Capture the cell that displays the provided text and extract its (X, Y) central coordinate. 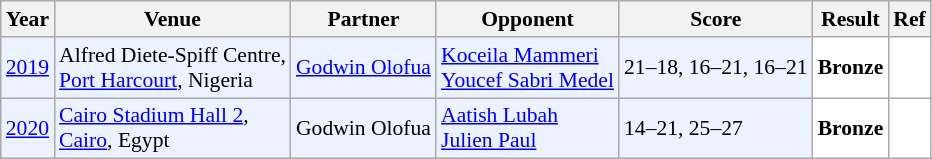
Opponent (528, 19)
Ref (909, 19)
Cairo Stadium Hall 2,Cairo, Egypt (172, 128)
Year (28, 19)
Venue (172, 19)
2020 (28, 128)
Aatish Lubah Julien Paul (528, 128)
Result (851, 19)
Partner (364, 19)
21–18, 16–21, 16–21 (716, 68)
2019 (28, 68)
Score (716, 19)
14–21, 25–27 (716, 128)
Alfred Diete-Spiff Centre,Port Harcourt, Nigeria (172, 68)
Koceila Mammeri Youcef Sabri Medel (528, 68)
